Return the [X, Y] coordinate for the center point of the cell that contains the specified text.  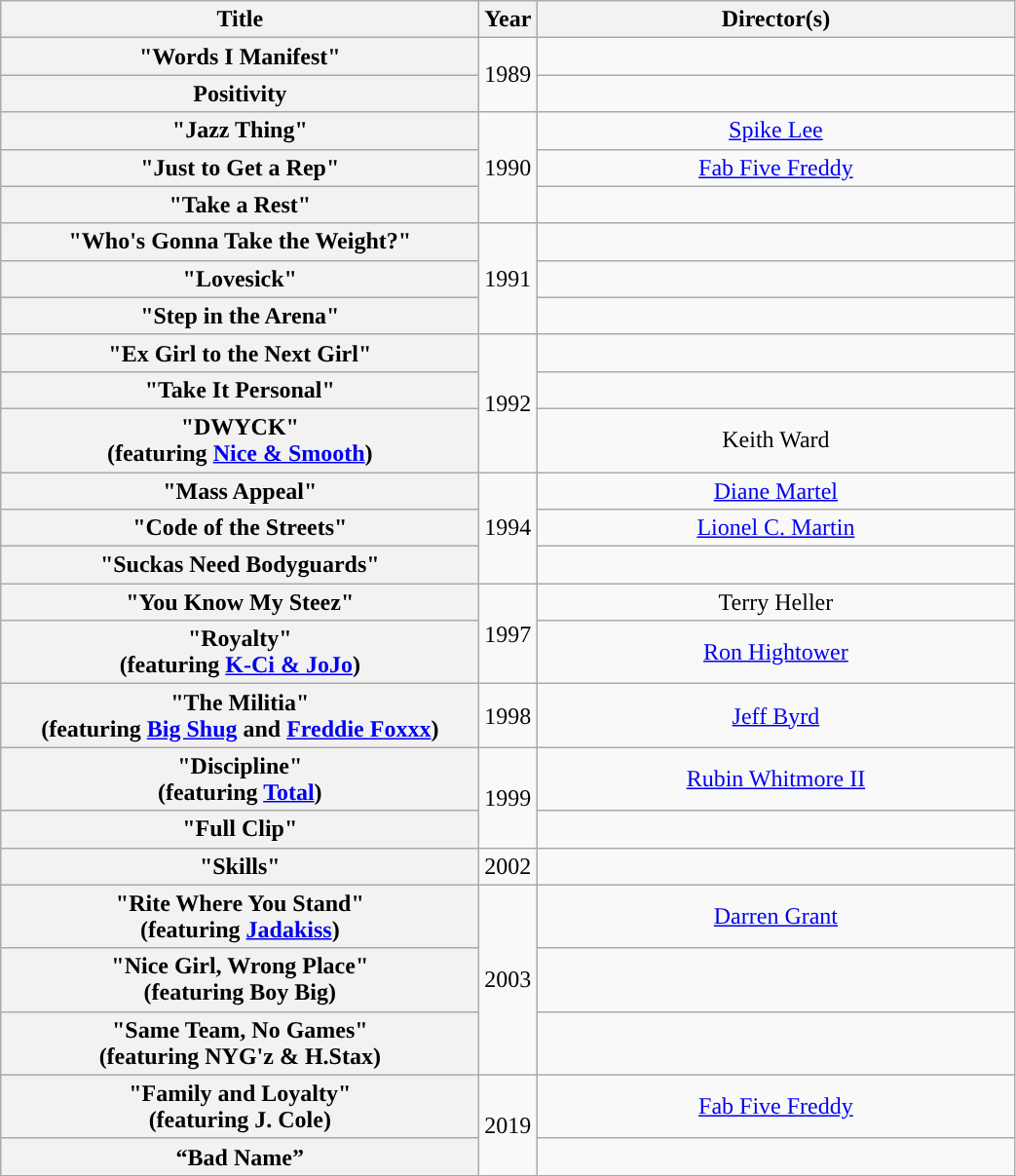
1990 [508, 168]
Darren Grant [775, 916]
"Nice Girl, Wrong Place"(featuring Boy Big) [240, 980]
Spike Lee [775, 131]
2003 [508, 980]
Terry Heller [775, 602]
1989 [508, 75]
"Lovesick" [240, 279]
"Code of the Streets" [240, 528]
"The Militia"(featuring Big Shug and Freddie Foxxx) [240, 715]
"Take It Personal" [240, 390]
1997 [508, 633]
"Full Clip" [240, 829]
Diane Martel [775, 490]
"Family and Loyalty"(featuring J. Cole) [240, 1107]
"Same Team, No Games"(featuring NYG'z & H.Stax) [240, 1043]
Jeff Byrd [775, 715]
"DWYCK"(featuring Nice & Smooth) [240, 440]
"Discipline"(featuring Total) [240, 779]
"Just to Get a Rep" [240, 168]
Ron Hightower [775, 653]
Lionel C. Martin [775, 528]
Positivity [240, 94]
"Step in the Arena" [240, 316]
"Jazz Thing" [240, 131]
Title [240, 19]
1999 [508, 797]
1992 [508, 403]
"Who's Gonna Take the Weight?" [240, 242]
Director(s) [775, 19]
1991 [508, 279]
"Rite Where You Stand"(featuring Jadakiss) [240, 916]
Keith Ward [775, 440]
"Royalty"(featuring K-Ci & JoJo) [240, 653]
"Mass Appeal" [240, 490]
1994 [508, 527]
"Words I Manifest" [240, 57]
2019 [508, 1124]
Rubin Whitmore II [775, 779]
"You Know My Steez" [240, 602]
"Ex Girl to the Next Girl" [240, 353]
Year [508, 19]
"Take a Rest" [240, 205]
1998 [508, 715]
“Bad Name” [240, 1157]
"Skills" [240, 866]
"Suckas Need Bodyguards" [240, 565]
2002 [508, 866]
